Return the [x, y] coordinate for the center point of the cell that contains the specified text.  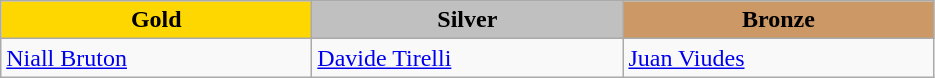
Silver [468, 20]
Bronze [778, 20]
Davide Tirelli [468, 58]
Juan Viudes [778, 58]
Niall Bruton [156, 58]
Gold [156, 20]
